For the text-containing cell, return its midpoint in (x, y) coordinate format. 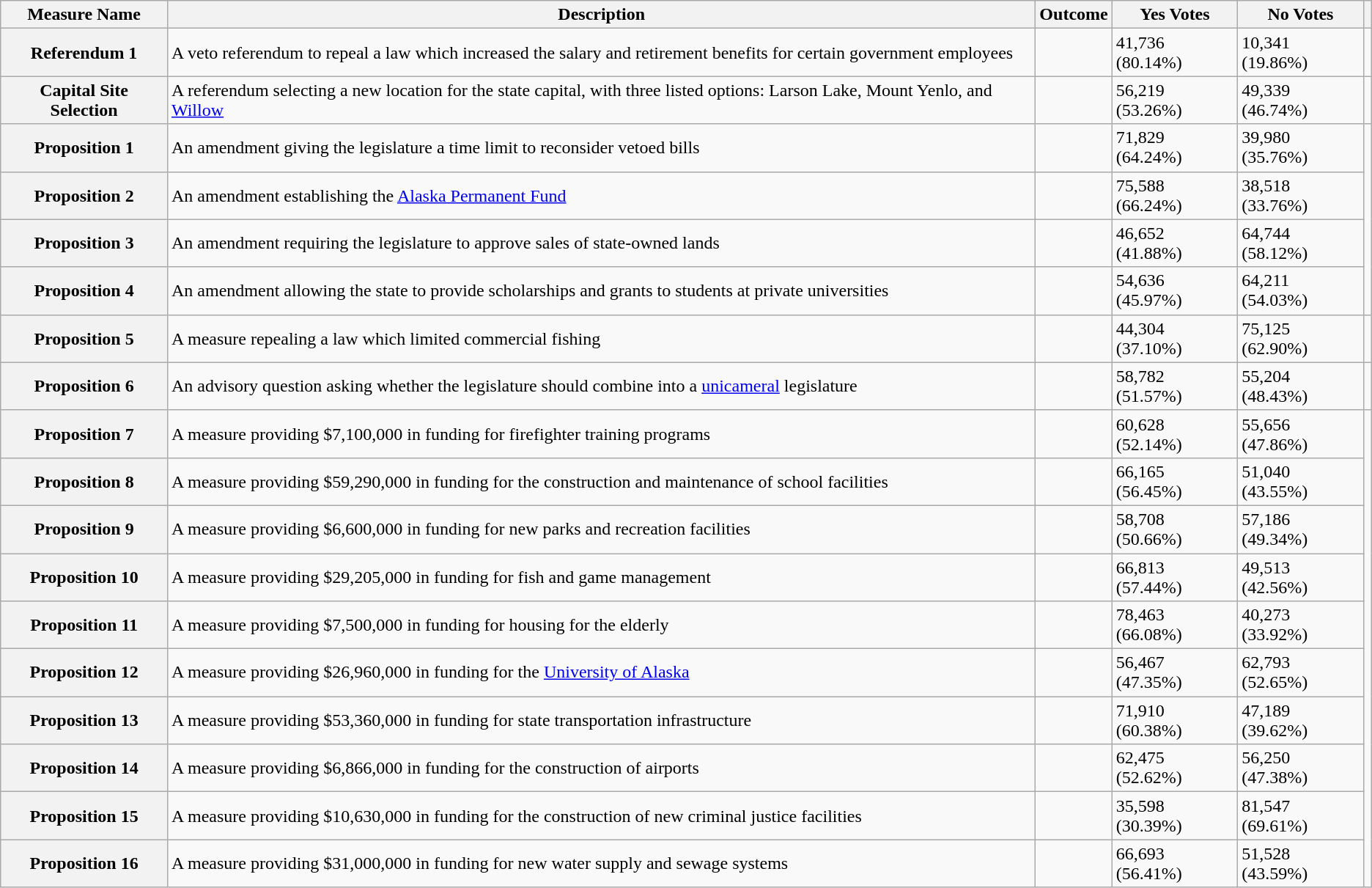
A measure providing $26,960,000 in funding for the University of Alaska (601, 673)
A measure providing $7,500,000 in funding for housing for the elderly (601, 625)
A measure providing $31,000,000 in funding for new water supply and sewage systems (601, 864)
Capital Site Selection (84, 100)
57,186 (49.34%) (1300, 529)
44,304 (37.10%) (1174, 339)
A measure repealing a law which limited commercial fishing (601, 339)
Proposition 14 (84, 768)
Proposition 9 (84, 529)
An advisory question asking whether the legislature should combine into a unicameral legislature (601, 386)
A referendum selecting a new location for the state capital, with three listed options: Larson Lake, Mount Yenlo, and Willow (601, 100)
56,219 (53.26%) (1174, 100)
46,652 (41.88%) (1174, 243)
66,165 (56.45%) (1174, 481)
71,910 (60.38%) (1174, 720)
Yes Votes (1174, 15)
75,125 (62.90%) (1300, 339)
75,588 (66.24%) (1174, 195)
Outcome (1074, 15)
55,656 (47.86%) (1300, 434)
56,467 (47.35%) (1174, 673)
62,475 (52.62%) (1174, 768)
A veto referendum to repeal a law which increased the salary and retirement benefits for certain government employees (601, 53)
Referendum 1 (84, 53)
49,513 (42.56%) (1300, 576)
Proposition 12 (84, 673)
An amendment establishing the Alaska Permanent Fund (601, 195)
An amendment requiring the legislature to approve sales of state-owned lands (601, 243)
Proposition 10 (84, 576)
Proposition 16 (84, 864)
47,189 (39.62%) (1300, 720)
Proposition 7 (84, 434)
A measure providing $7,100,000 in funding for firefighter training programs (601, 434)
66,813 (57.44%) (1174, 576)
A measure providing $29,205,000 in funding for fish and game management (601, 576)
64,211 (54.03%) (1300, 290)
An amendment giving the legislature a time limit to reconsider vetoed bills (601, 148)
Proposition 13 (84, 720)
10,341 (19.86%) (1300, 53)
62,793 (52.65%) (1300, 673)
A measure providing $10,630,000 in funding for the construction of new criminal justice facilities (601, 815)
58,708 (50.66%) (1174, 529)
54,636 (45.97%) (1174, 290)
Description (601, 15)
38,518 (33.76%) (1300, 195)
60,628 (52.14%) (1174, 434)
Proposition 8 (84, 481)
39,980 (35.76%) (1300, 148)
78,463 (66.08%) (1174, 625)
A measure providing $53,360,000 in funding for state transportation infrastructure (601, 720)
A measure providing $6,600,000 in funding for new parks and recreation facilities (601, 529)
49,339 (46.74%) (1300, 100)
Proposition 15 (84, 815)
35,598 (30.39%) (1174, 815)
81,547 (69.61%) (1300, 815)
A measure providing $59,290,000 in funding for the construction and maintenance of school facilities (601, 481)
51,040 (43.55%) (1300, 481)
Proposition 2 (84, 195)
64,744 (58.12%) (1300, 243)
Proposition 1 (84, 148)
56,250 (47.38%) (1300, 768)
Measure Name (84, 15)
41,736 (80.14%) (1174, 53)
55,204 (48.43%) (1300, 386)
An amendment allowing the state to provide scholarships and grants to students at private universities (601, 290)
58,782 (51.57%) (1174, 386)
Proposition 11 (84, 625)
Proposition 5 (84, 339)
Proposition 3 (84, 243)
No Votes (1300, 15)
Proposition 6 (84, 386)
66,693 (56.41%) (1174, 864)
71,829 (64.24%) (1174, 148)
Proposition 4 (84, 290)
A measure providing $6,866,000 in funding for the construction of airports (601, 768)
40,273 (33.92%) (1300, 625)
51,528 (43.59%) (1300, 864)
